Provide the (X, Y) coordinate of the cell's center where the given text is located.  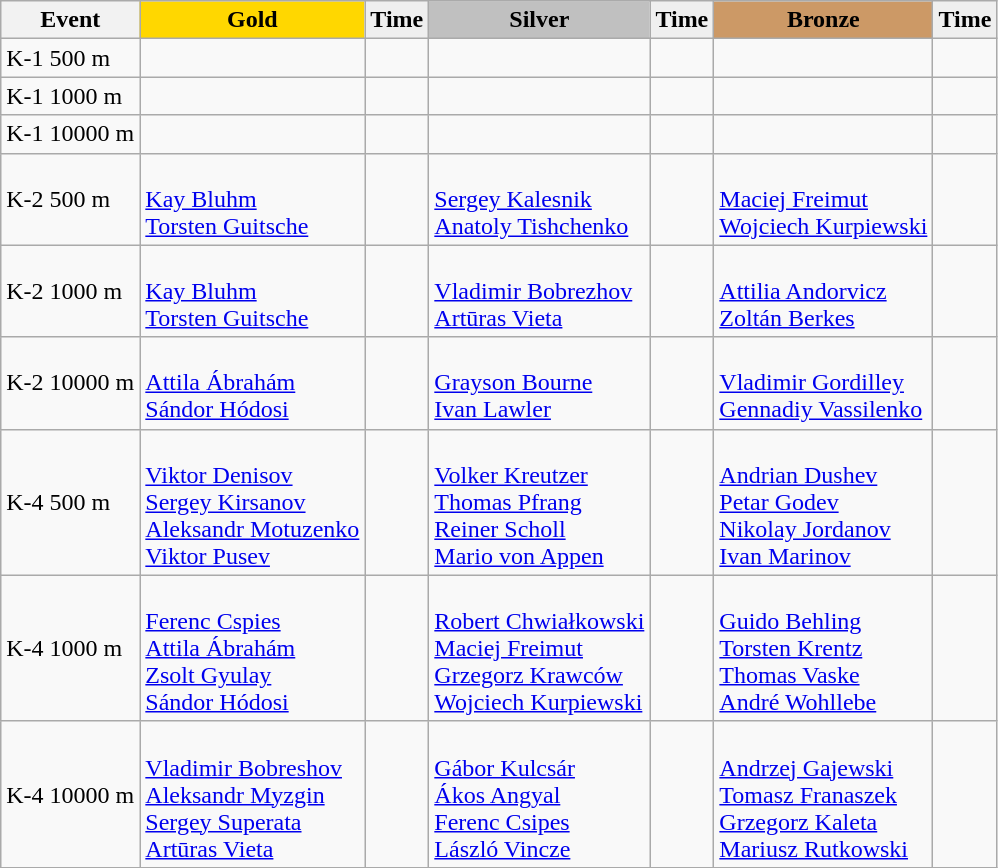
K-1 1000 m (70, 96)
Bronze (824, 20)
Event (70, 20)
Vladimir BobrezhovArtūras Vieta (540, 291)
Grayson BourneIvan Lawler (540, 383)
K-2 1000 m (70, 291)
K-2 10000 m (70, 383)
Ferenc CspiesAttila ÁbrahámZsolt GyulaySándor Hódosi (252, 648)
K-1 10000 m (70, 134)
Gábor KulcsárÁkos AngyalFerenc CsipesLászló Vincze (540, 794)
Guido BehlingTorsten KrentzThomas VaskeAndré Wohllebe (824, 648)
Maciej FreimutWojciech Kurpiewski (824, 199)
Viktor DenisovSergey KirsanovAleksandr MotuzenkoViktor Pusev (252, 502)
Gold (252, 20)
Attila ÁbrahámSándor Hódosi (252, 383)
Andrzej GajewskiTomasz FranaszekGrzegorz KaletaMariusz Rutkowski (824, 794)
Attilia AndorviczZoltán Berkes (824, 291)
Volker KreutzerThomas PfrangReiner SchollMario von Appen (540, 502)
Vladimir BobreshovAleksandr MyzginSergey SuperataArtūras Vieta (252, 794)
Sergey KalesnikAnatoly Tishchenko (540, 199)
Vladimir GordilleyGennadiy Vassilenko (824, 383)
Silver (540, 20)
K-1 500 m (70, 58)
Robert ChwiałkowskiMaciej FreimutGrzegorz KrawcówWojciech Kurpiewski (540, 648)
K-4 10000 m (70, 794)
Andrian DushevPetar GodevNikolay JordanovIvan Marinov (824, 502)
K-4 1000 m (70, 648)
K-2 500 m (70, 199)
K-4 500 m (70, 502)
